Return the (X, Y) coordinate for the center point of the cell that contains the specified text.  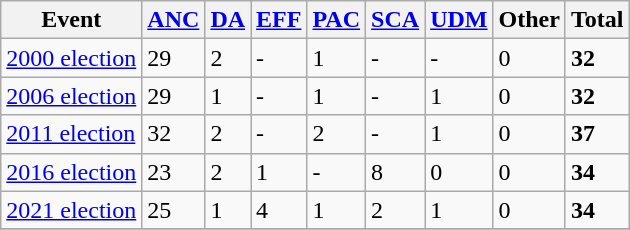
Event (72, 20)
2011 election (72, 134)
UDM (459, 20)
Total (597, 20)
ANC (174, 20)
4 (279, 210)
8 (396, 172)
SCA (396, 20)
2016 election (72, 172)
2000 election (72, 58)
25 (174, 210)
2021 election (72, 210)
37 (597, 134)
EFF (279, 20)
2006 election (72, 96)
23 (174, 172)
DA (228, 20)
Other (529, 20)
PAC (336, 20)
